Return the (x, y) coordinate for the center point of the cell that contains the specified text.  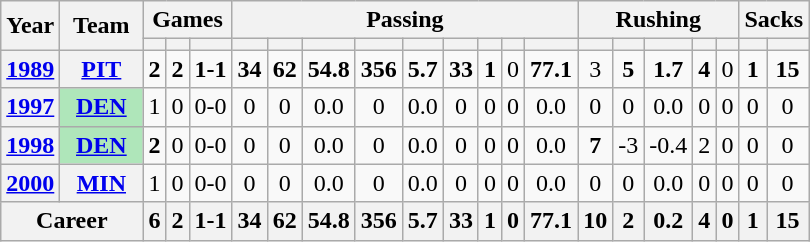
10 (596, 221)
Year (30, 26)
-0.4 (668, 145)
1998 (30, 145)
PIT (102, 69)
2000 (30, 183)
1.7 (668, 69)
1997 (30, 107)
Sacks (774, 20)
Rushing (658, 20)
-3 (628, 145)
Team (102, 26)
0.2 (668, 221)
MIN (102, 183)
Career (72, 221)
3 (596, 69)
1989 (30, 69)
6 (154, 221)
7 (596, 145)
5 (628, 69)
Games (188, 20)
Passing (405, 20)
